Identify which cell holds the provided text, then report its [x, y] central coordinate. 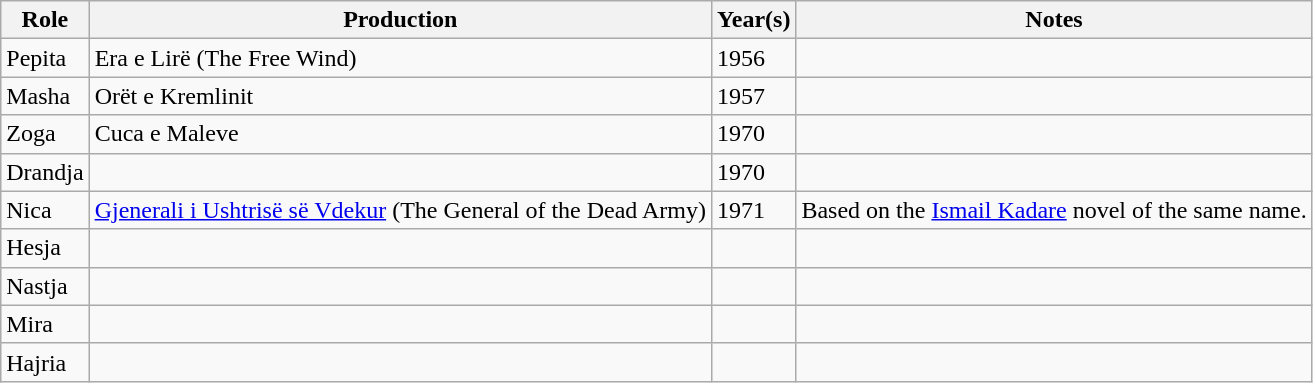
Nica [45, 210]
1971 [754, 210]
Cuca e Maleve [400, 134]
Based on the Ismail Kadare novel of the same name. [1054, 210]
Mira [45, 324]
Orët e Kremlinit [400, 96]
1956 [754, 58]
Notes [1054, 20]
Nastja [45, 286]
1957 [754, 96]
Era e Lirë (The Free Wind) [400, 58]
Hesja [45, 248]
Hajria [45, 362]
Pepita [45, 58]
Zoga [45, 134]
Year(s) [754, 20]
Production [400, 20]
Role [45, 20]
Drandja [45, 172]
Masha [45, 96]
Gjenerali i Ushtrisë së Vdekur (The General of the Dead Army) [400, 210]
